For the text-containing cell, return its midpoint in (X, Y) coordinate format. 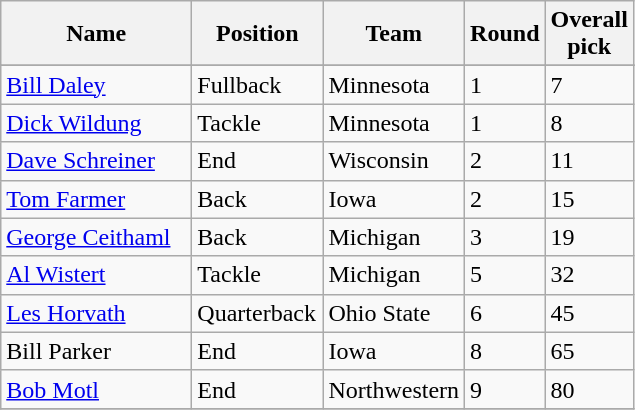
Fullback (258, 85)
Bill Parker (96, 351)
Dick Wildung (96, 123)
George Ceithaml (96, 237)
Round (505, 34)
Name (96, 34)
Team (394, 34)
80 (589, 389)
Tom Farmer (96, 199)
45 (589, 313)
Bob Motl (96, 389)
Les Horvath (96, 313)
7 (589, 85)
19 (589, 237)
Overall pick (589, 34)
Wisconsin (394, 161)
11 (589, 161)
9 (505, 389)
Dave Schreiner (96, 161)
Quarterback (258, 313)
15 (589, 199)
32 (589, 275)
3 (505, 237)
Position (258, 34)
Ohio State (394, 313)
Northwestern (394, 389)
6 (505, 313)
65 (589, 351)
Bill Daley (96, 85)
Al Wistert (96, 275)
5 (505, 275)
